Return (x, y) of the center of cell containing provided text 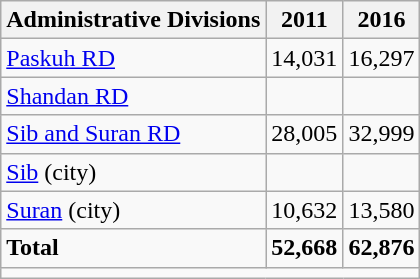
14,031 (304, 58)
Suran (city) (134, 210)
16,297 (382, 58)
Shandan RD (134, 96)
28,005 (304, 134)
32,999 (382, 134)
Sib (city) (134, 172)
10,632 (304, 210)
62,876 (382, 248)
13,580 (382, 210)
Total (134, 248)
Sib and Suran RD (134, 134)
Administrative Divisions (134, 20)
Paskuh RD (134, 58)
2016 (382, 20)
2011 (304, 20)
52,668 (304, 248)
